Find where the given text appears and provide that cell's center as [X, Y] coordinate. 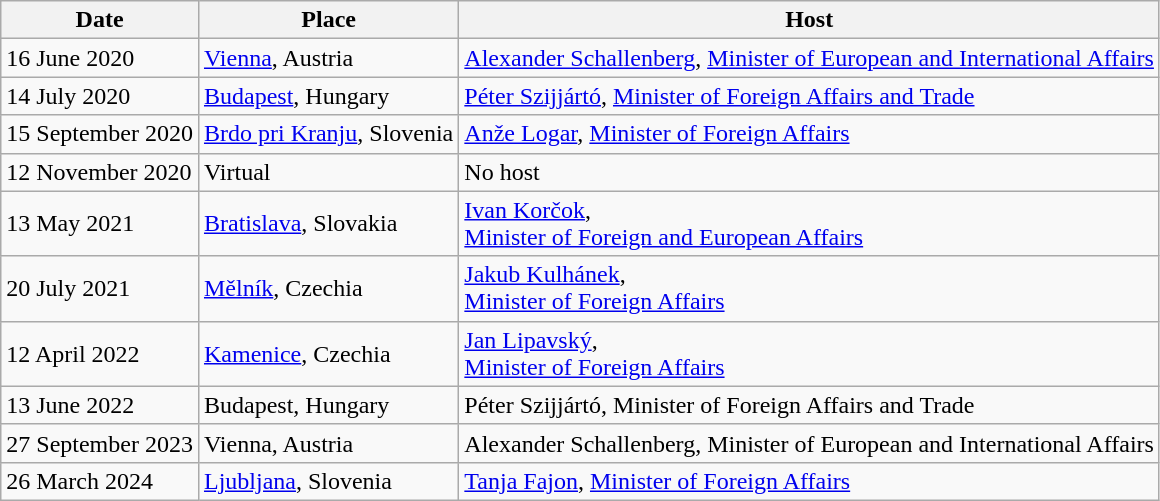
15 September 2020 [100, 134]
Jakub Kulhánek, Minister of Foreign Affairs [810, 288]
Place [328, 20]
Date [100, 20]
Host [810, 20]
16 June 2020 [100, 58]
Mělník, Czechia [328, 288]
13 May 2021 [100, 224]
14 July 2020 [100, 96]
Ljubljana, Slovenia [328, 481]
Brdo pri Kranju, Slovenia [328, 134]
13 June 2022 [100, 405]
Ivan Korčok, Minister of Foreign and European Affairs [810, 224]
20 July 2021 [100, 288]
Anže Logar, Minister of Foreign Affairs [810, 134]
Bratislava, Slovakia [328, 224]
27 September 2023 [100, 443]
No host [810, 172]
Jan Lipavský, Minister of Foreign Affairs [810, 354]
Virtual [328, 172]
12 April 2022 [100, 354]
Kamenice, Czechia [328, 354]
26 March 2024 [100, 481]
12 November 2020 [100, 172]
Tanja Fajon, Minister of Foreign Affairs [810, 481]
